Identify which cell holds the provided text, then report its [X, Y] central coordinate. 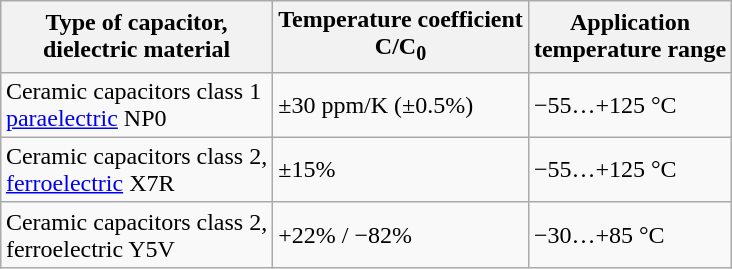
Ceramic capacitors class 2, ferroelectric Y5V [136, 234]
±30 ppm/K (±0.5%) [401, 104]
Ceramic capacitors class 1 paraelectric NP0 [136, 104]
Temperature coefficientC/C0 [401, 36]
+22% / −82% [401, 234]
Application temperature range [630, 36]
±15% [401, 170]
−30…+85 °C [630, 234]
Type of capacitor,dielectric material [136, 36]
Ceramic capacitors class 2, ferroelectric X7R [136, 170]
